Pinpoint the cell where the given text exists, returning its (x, y) midpoint coordinate. 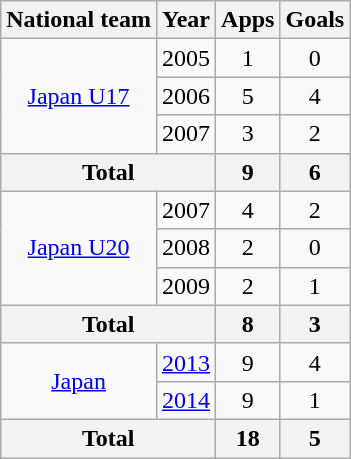
2006 (186, 96)
2005 (186, 58)
2014 (186, 400)
18 (248, 438)
Japan (79, 381)
Apps (248, 20)
2013 (186, 362)
Year (186, 20)
8 (248, 324)
Japan U17 (79, 96)
2008 (186, 248)
National team (79, 20)
Goals (315, 20)
Japan U20 (79, 248)
2009 (186, 286)
6 (315, 172)
